Detect which cell encompasses the target text, then output its [X, Y] center coordinate. 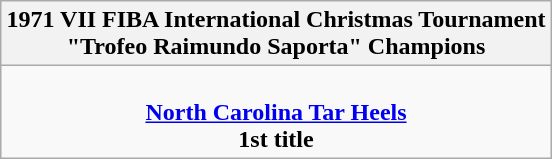
1971 VII FIBA International Christmas Tournament"Trofeo Raimundo Saporta" Champions [276, 34]
North Carolina Tar Heels1st title [276, 112]
